Extract the (x, y) coordinate from the center of the cell holding the provided text.  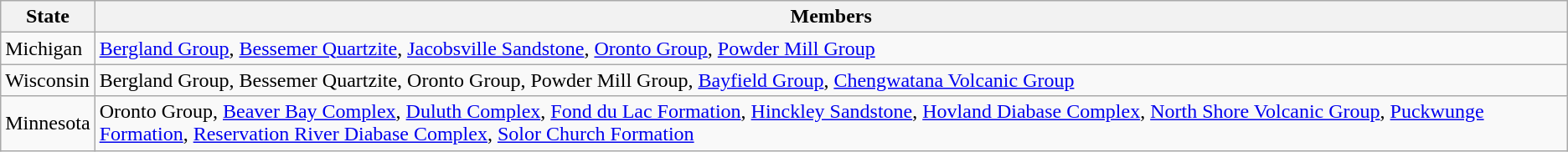
Members (831, 17)
Wisconsin (48, 80)
Minnesota (48, 124)
Bergland Group, Bessemer Quartzite, Jacobsville Sandstone, Oronto Group, Powder Mill Group (831, 48)
Michigan (48, 48)
State (48, 17)
Bergland Group, Bessemer Quartzite, Oronto Group, Powder Mill Group, Bayfield Group, Chengwatana Volcanic Group (831, 80)
